Extract the (x, y) coordinate from the center of the cell holding the provided text.  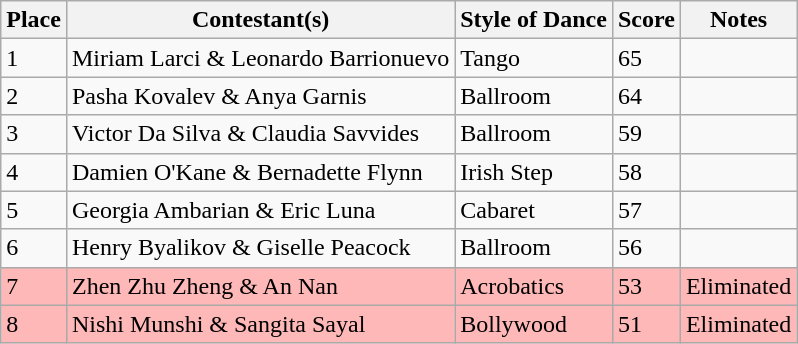
Damien O'Kane & Bernadette Flynn (260, 172)
Contestant(s) (260, 20)
Tango (534, 58)
53 (646, 286)
Irish Step (534, 172)
64 (646, 96)
58 (646, 172)
Zhen Zhu Zheng & An Nan (260, 286)
Acrobatics (534, 286)
8 (34, 324)
3 (34, 134)
1 (34, 58)
7 (34, 286)
Georgia Ambarian & Eric Luna (260, 210)
Nishi Munshi & Sangita Sayal (260, 324)
Victor Da Silva & Claudia Savvides (260, 134)
Miriam Larci & Leonardo Barrionuevo (260, 58)
Cabaret (534, 210)
Style of Dance (534, 20)
6 (34, 248)
5 (34, 210)
Place (34, 20)
57 (646, 210)
2 (34, 96)
51 (646, 324)
Notes (738, 20)
4 (34, 172)
Score (646, 20)
Henry Byalikov & Giselle Peacock (260, 248)
59 (646, 134)
65 (646, 58)
Pasha Kovalev & Anya Garnis (260, 96)
Bollywood (534, 324)
56 (646, 248)
